For the text-containing cell, return its midpoint in (X, Y) coordinate format. 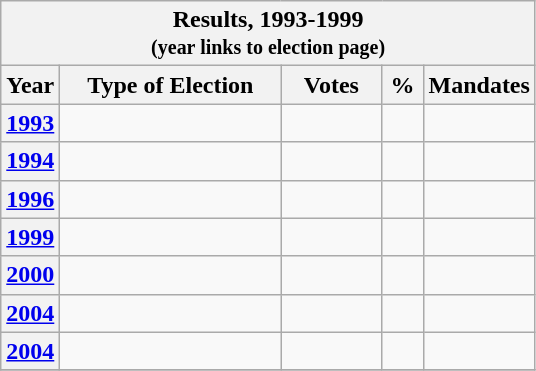
1996 (30, 199)
Results, 1993-1999(year links to election page) (268, 34)
2000 (30, 275)
1999 (30, 237)
Mandates (479, 85)
Year (30, 85)
1994 (30, 161)
Type of Election (170, 85)
% (402, 85)
1993 (30, 123)
Votes (332, 85)
